Return [X, Y] of the center of cell containing provided text 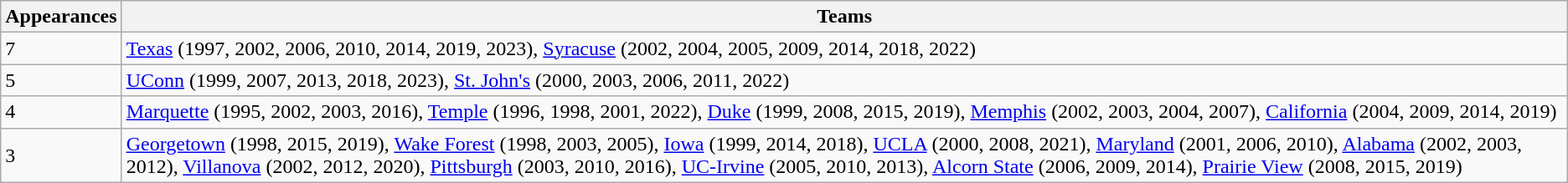
3 [61, 155]
4 [61, 112]
UConn (1999, 2007, 2013, 2018, 2023), St. John's (2000, 2003, 2006, 2011, 2022) [844, 80]
Texas (1997, 2002, 2006, 2010, 2014, 2019, 2023), Syracuse (2002, 2004, 2005, 2009, 2014, 2018, 2022) [844, 48]
Appearances [61, 17]
5 [61, 80]
Teams [844, 17]
7 [61, 48]
